Identify which cell holds the provided text, then report its (X, Y) central coordinate. 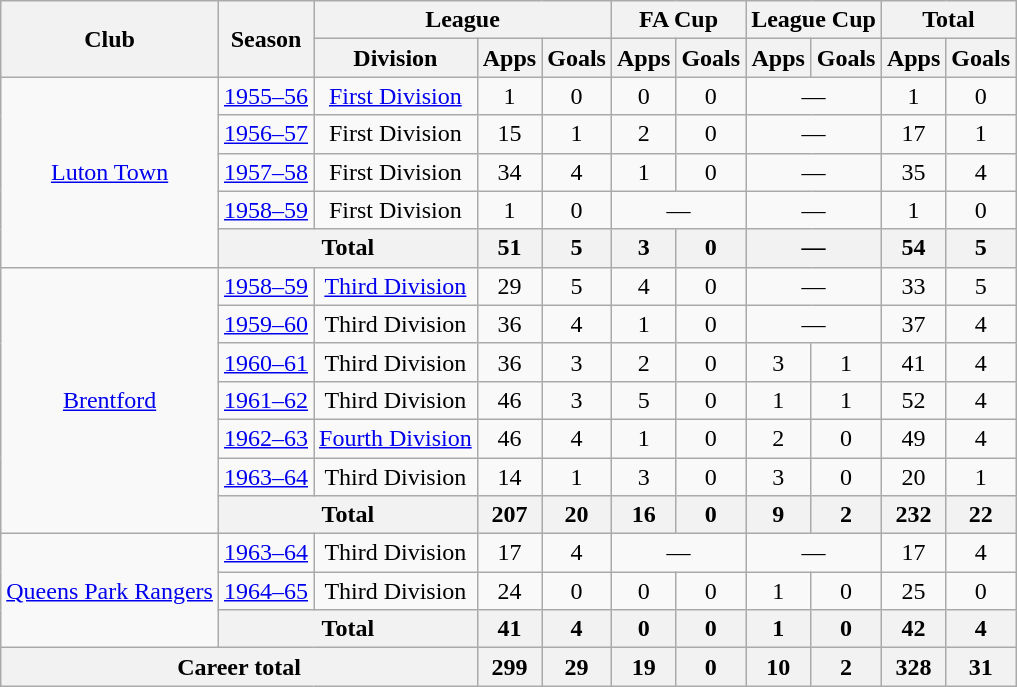
Brentford (110, 400)
1959–60 (266, 324)
Fourth Division (396, 438)
10 (778, 667)
1964–65 (266, 591)
14 (509, 477)
34 (509, 172)
22 (981, 515)
37 (913, 324)
Division (396, 58)
League (463, 20)
1957–58 (266, 172)
15 (509, 134)
Luton Town (110, 172)
25 (913, 591)
1961–62 (266, 400)
1956–57 (266, 134)
31 (981, 667)
52 (913, 400)
232 (913, 515)
Club (110, 39)
33 (913, 286)
16 (643, 515)
FA Cup (678, 20)
1960–61 (266, 362)
299 (509, 667)
328 (913, 667)
24 (509, 591)
Season (266, 39)
54 (913, 248)
19 (643, 667)
207 (509, 515)
1962–63 (266, 438)
49 (913, 438)
1955–56 (266, 96)
League Cup (814, 20)
51 (509, 248)
42 (913, 629)
Queens Park Rangers (110, 591)
Career total (240, 667)
35 (913, 172)
9 (778, 515)
